Find where the given text appears and provide that cell's center as (X, Y) coordinate. 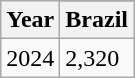
2024 (30, 58)
2,320 (97, 58)
Brazil (97, 20)
Year (30, 20)
